Extract the (X, Y) coordinate from the center of the cell holding the provided text.  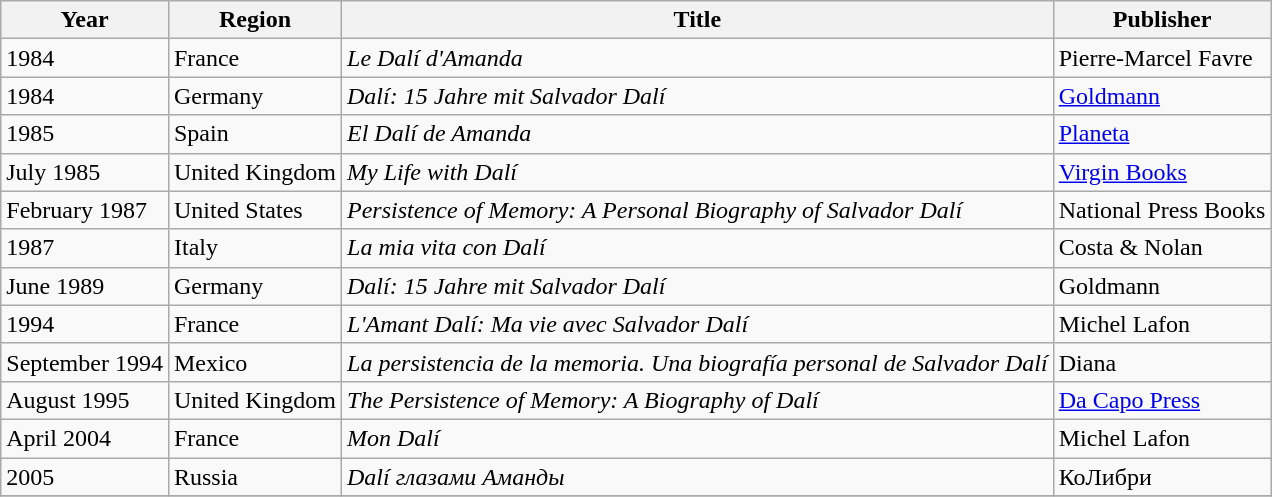
Title (698, 20)
August 1995 (85, 400)
Pierre-Marcel Favre (1162, 58)
My Life with Dalí (698, 172)
L'Amant Dalí: Ma vie avec Salvador Dalí (698, 324)
1987 (85, 248)
Year (85, 20)
Planeta (1162, 134)
Diana (1162, 362)
Spain (254, 134)
КоЛибри (1162, 477)
Dalí глазами Аманды (698, 477)
Mexico (254, 362)
June 1989 (85, 286)
1994 (85, 324)
July 1985 (85, 172)
El Dalí de Amanda (698, 134)
National Press Books (1162, 210)
1985 (85, 134)
Virgin Books (1162, 172)
February 1987 (85, 210)
Da Capo Press (1162, 400)
September 1994 (85, 362)
La persistencia de la memoria. Una biografía personal de Salvador Dalí (698, 362)
Costa & Nolan (1162, 248)
Italy (254, 248)
Russia (254, 477)
April 2004 (85, 438)
2005 (85, 477)
Le Dalí d'Amanda (698, 58)
Publisher (1162, 20)
Region (254, 20)
United States (254, 210)
Mon Dalí (698, 438)
The Persistence of Memory: A Biography of Dalí (698, 400)
Persistence of Memory: A Personal Biography of Salvador Dalí (698, 210)
La mia vita con Dalí (698, 248)
